Return the [X, Y] coordinate for the center point of the cell that contains the specified text.  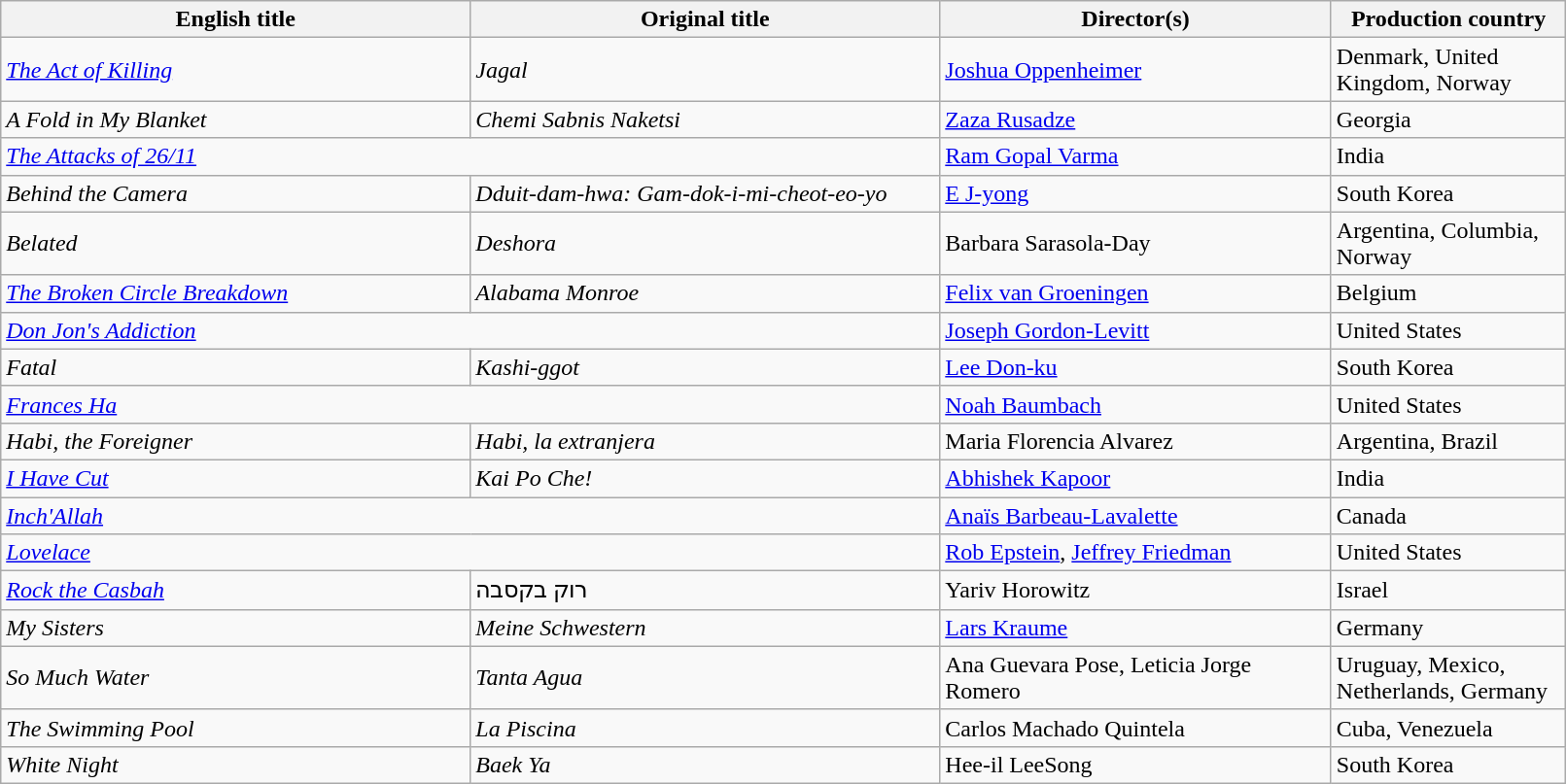
Joshua Oppenheimer [1135, 70]
Meine Schwestern [706, 628]
The Act of Killing [235, 70]
Uruguay, Mexico, Netherlands, Germany [1448, 678]
Hee-il LeeSong [1135, 765]
Barbara Sarasola-Day [1135, 243]
Denmark, United Kingdom, Norway [1448, 70]
Israel [1448, 591]
Felix van Groeningen [1135, 293]
Argentina, Columbia, Norway [1448, 243]
Anaïs Barbeau-Lavalette [1135, 516]
Inch'Allah [470, 516]
A Fold in My Blanket [235, 119]
Baek Ya [706, 765]
Chemi Sabnis Naketsi [706, 119]
Georgia [1448, 119]
Original title [706, 19]
Production country [1448, 19]
Canada [1448, 516]
Rock the Casbah [235, 591]
So Much Water [235, 678]
Deshora [706, 243]
Lars Kraume [1135, 628]
Frances Ha [470, 404]
Rob Epstein, Jeffrey Friedman [1135, 553]
Ana Guevara Pose, Leticia Jorge Romero [1135, 678]
Kashi-ggot [706, 367]
The Swimming Pool [235, 728]
Abhishek Kapoor [1135, 478]
White Night [235, 765]
Director(s) [1135, 19]
Kai Po Che! [706, 478]
Zaza Rusadze [1135, 119]
Lee Don-ku [1135, 367]
Germany [1448, 628]
Alabama Monroe [706, 293]
Tanta Agua [706, 678]
Habi, the Foreigner [235, 441]
Carlos Machado Quintela [1135, 728]
My Sisters [235, 628]
English title [235, 19]
I Have Cut [235, 478]
Behind the Camera [235, 193]
Ram Gopal Varma [1135, 156]
Argentina, Brazil [1448, 441]
Habi, la extranjera [706, 441]
La Piscina [706, 728]
Fatal [235, 367]
Jagal [706, 70]
Don Jon's Addiction [470, 330]
Belated [235, 243]
The Attacks of 26/11 [470, 156]
The Broken Circle Breakdown [235, 293]
רוק בקסבה [706, 591]
Lovelace [470, 553]
Maria Florencia Alvarez [1135, 441]
Belgium [1448, 293]
Dduit-dam-hwa: Gam-dok-i-mi-cheot-eo-yo [706, 193]
Noah Baumbach [1135, 404]
Joseph Gordon-Levitt [1135, 330]
E J-yong [1135, 193]
Cuba, Venezuela [1448, 728]
Yariv Horowitz [1135, 591]
